Identify which cell holds the provided text, then report its [x, y] central coordinate. 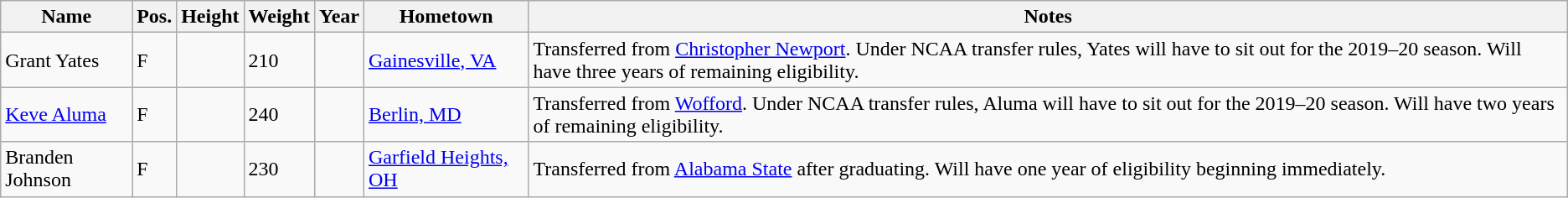
Name [67, 17]
Transferred from Alabama State after graduating. Will have one year of eligibility beginning immediately. [1048, 169]
Berlin, MD [446, 114]
230 [279, 169]
Weight [279, 17]
Grant Yates [67, 60]
Transferred from Wofford. Under NCAA transfer rules, Aluma will have to sit out for the 2019–20 season. Will have two years of remaining eligibility. [1048, 114]
Keve Aluma [67, 114]
Year [338, 17]
240 [279, 114]
Hometown [446, 17]
Height [210, 17]
210 [279, 60]
Gainesville, VA [446, 60]
Notes [1048, 17]
Pos. [154, 17]
Branden Johnson [67, 169]
Garfield Heights, OH [446, 169]
